From the cell containing the given text, extract its center point as [X, Y] coordinate. 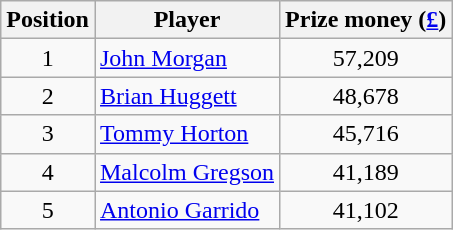
Prize money (£) [366, 20]
48,678 [366, 96]
John Morgan [186, 58]
Antonio Garrido [186, 210]
41,102 [366, 210]
Tommy Horton [186, 134]
3 [48, 134]
41,189 [366, 172]
2 [48, 96]
5 [48, 210]
57,209 [366, 58]
Position [48, 20]
Brian Huggett [186, 96]
Malcolm Gregson [186, 172]
4 [48, 172]
Player [186, 20]
1 [48, 58]
45,716 [366, 134]
